Output the (X, Y) coordinate of the center of the cell containing the given text.  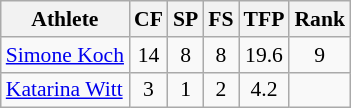
1 (186, 90)
Rank (320, 19)
TFP (264, 19)
Simone Koch (65, 55)
Katarina Witt (65, 90)
9 (320, 55)
3 (148, 90)
4.2 (264, 90)
SP (186, 19)
Athlete (65, 19)
14 (148, 55)
2 (220, 90)
FS (220, 19)
CF (148, 19)
19.6 (264, 55)
